Determine the (X, Y) coordinate at the center of the cell enclosing the given text.  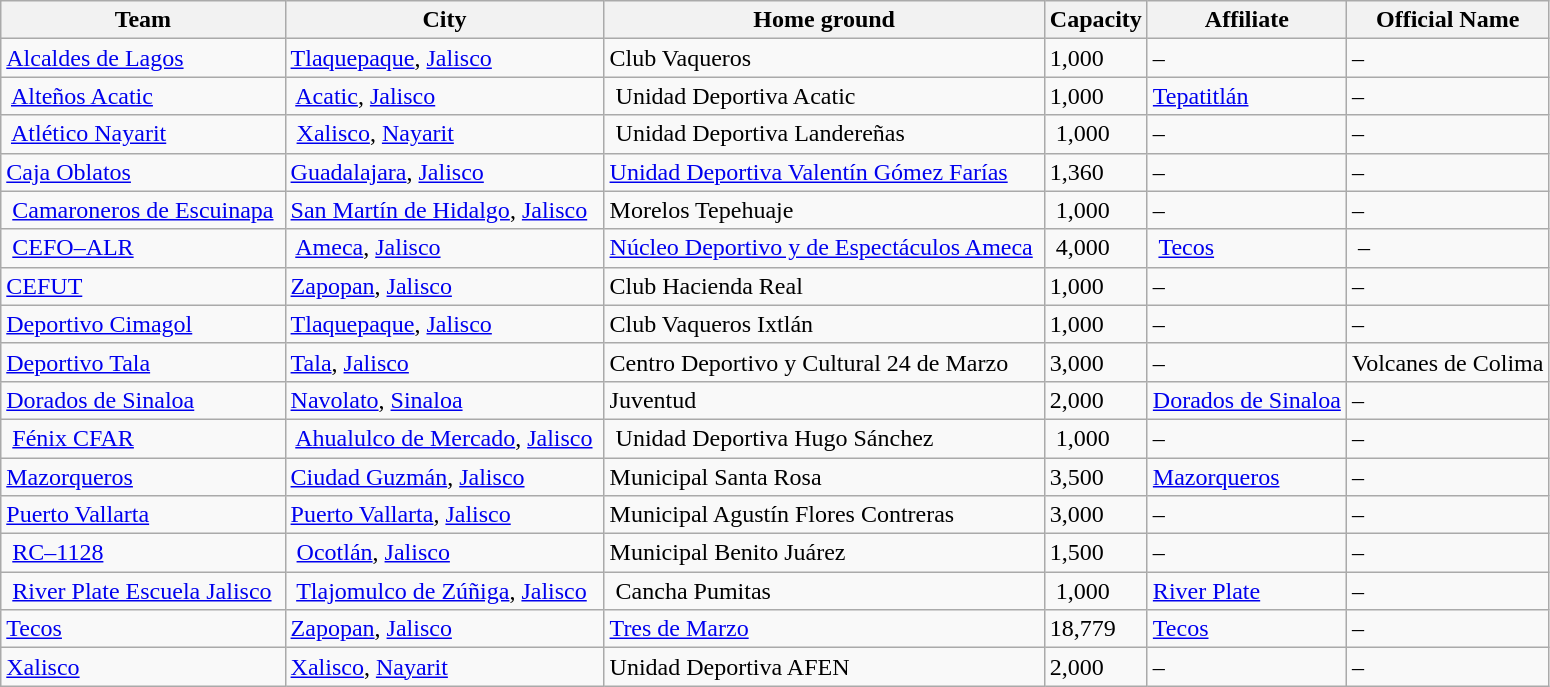
Club Hacienda Real (824, 286)
Deportivo Tala (143, 362)
Official Name (1448, 20)
Ocotlán, Jalisco (444, 553)
Tres de Marzo (824, 629)
1,360 (1096, 172)
Caja Oblatos (143, 172)
Ciudad Guzmán, Jalisco (444, 477)
Núcleo Deportivo y de Espectáculos Ameca (824, 248)
Ameca, Jalisco (444, 248)
Team (143, 20)
Municipal Benito Juárez (824, 553)
Alteños Acatic (143, 96)
City (444, 20)
Ahualulco de Mercado, Jalisco (444, 438)
Acatic, Jalisco (444, 96)
San Martín de Hidalgo, Jalisco (444, 210)
Cancha Pumitas (824, 591)
Guadalajara, Jalisco (444, 172)
CEFUT (143, 286)
Unidad Deportiva Acatic (824, 96)
Affiliate (1246, 20)
CEFO–ALR (143, 248)
Volcanes de Colima (1448, 362)
4,000 (1096, 248)
River Plate (1246, 591)
Home ground (824, 20)
Club Vaqueros Ixtlán (824, 324)
Deportivo Cimagol (143, 324)
Unidad Deportiva AFEN (824, 667)
Municipal Santa Rosa (824, 477)
18,779 (1096, 629)
Atlético Nayarit (143, 134)
Tala, Jalisco (444, 362)
1,500 (1096, 553)
Unidad Deportiva Valentín Gómez Farías (824, 172)
Navolato, Sinaloa (444, 400)
Tlajomulco de Zúñiga, Jalisco (444, 591)
Municipal Agustín Flores Contreras (824, 515)
3,500 (1096, 477)
Camaroneros de Escuinapa (143, 210)
River Plate Escuela Jalisco (143, 591)
Unidad Deportiva Landereñas (824, 134)
Xalisco (143, 667)
Puerto Vallarta, Jalisco (444, 515)
Alcaldes de Lagos (143, 58)
Tepatitlán (1246, 96)
Fénix CFAR (143, 438)
Club Vaqueros (824, 58)
Centro Deportivo y Cultural 24 de Marzo (824, 362)
Juventud (824, 400)
Unidad Deportiva Hugo Sánchez (824, 438)
RC–1128 (143, 553)
Capacity (1096, 20)
Puerto Vallarta (143, 515)
Morelos Tepehuaje (824, 210)
